Determine the (X, Y) coordinate at the center of the cell enclosing the given text.  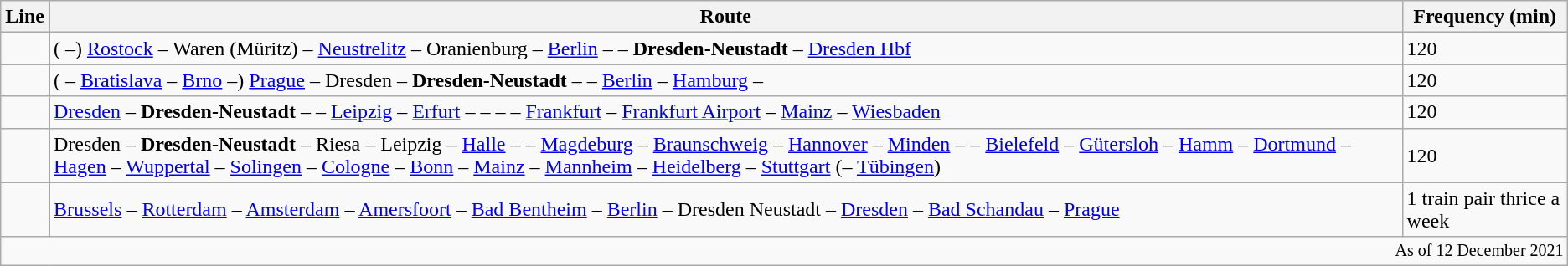
Brussels – Rotterdam – Amsterdam – Amersfoort – Bad Bentheim – Berlin – Dresden Neustadt – Dresden – Bad Schandau – Prague (725, 209)
Route (725, 17)
Line (25, 17)
As of 12 December 2021 (784, 251)
( –) Rostock – Waren (Müritz) – Neustrelitz – Oranienburg – Berlin – – Dresden-Neustadt – Dresden Hbf (725, 49)
Dresden – Dresden-Neustadt – – Leipzig – Erfurt – – – – Frankfurt – Frankfurt Airport – Mainz – Wiesbaden (725, 112)
1 train pair thrice a week (1484, 209)
( – Bratislava – Brno –) Prague – Dresden – Dresden-Neustadt – – Berlin – Hamburg – (725, 80)
Frequency (min) (1484, 17)
